Search for the cell housing the specified text and yield its (x, y) center coordinate. 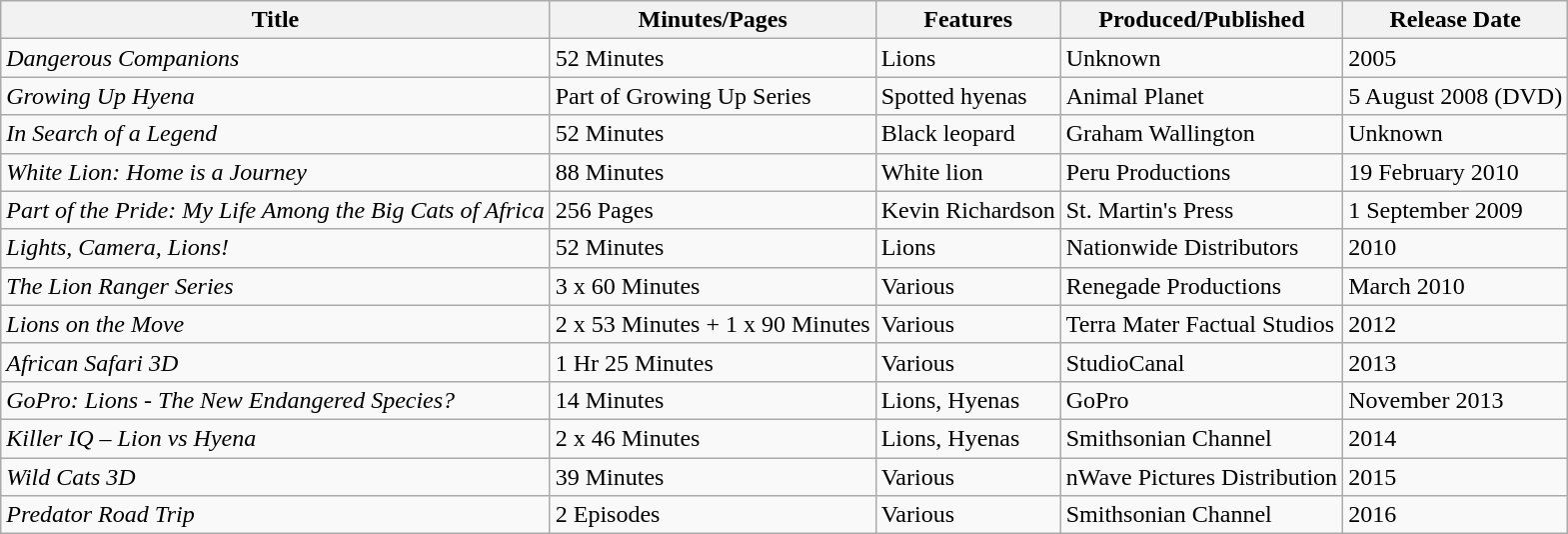
Produced/Published (1201, 20)
14 Minutes (713, 400)
Lights, Camera, Lions! (276, 248)
In Search of a Legend (276, 134)
1 September 2009 (1455, 210)
November 2013 (1455, 400)
Killer IQ – Lion vs Hyena (276, 438)
2010 (1455, 248)
5 August 2008 (DVD) (1455, 96)
St. Martin's Press (1201, 210)
Title (276, 20)
The Lion Ranger Series (276, 286)
Part of the Pride: My Life Among the Big Cats of Africa (276, 210)
19 February 2010 (1455, 172)
Release Date (1455, 20)
Black leopard (967, 134)
Terra Mater Factual Studios (1201, 324)
2 x 46 Minutes (713, 438)
2 Episodes (713, 515)
White Lion: Home is a Journey (276, 172)
Wild Cats 3D (276, 477)
Nationwide Distributors (1201, 248)
2014 (1455, 438)
2 x 53 Minutes + 1 x 90 Minutes (713, 324)
2012 (1455, 324)
88 Minutes (713, 172)
Peru Productions (1201, 172)
GoPro: Lions - The New Endangered Species? (276, 400)
Part of Growing Up Series (713, 96)
nWave Pictures Distribution (1201, 477)
African Safari 3D (276, 362)
Dangerous Companions (276, 58)
39 Minutes (713, 477)
3 x 60 Minutes (713, 286)
2015 (1455, 477)
Lions on the Move (276, 324)
1 Hr 25 Minutes (713, 362)
Spotted hyenas (967, 96)
Animal Planet (1201, 96)
2013 (1455, 362)
Minutes/Pages (713, 20)
GoPro (1201, 400)
256 Pages (713, 210)
Growing Up Hyena (276, 96)
Kevin Richardson (967, 210)
Renegade Productions (1201, 286)
March 2010 (1455, 286)
Graham Wallington (1201, 134)
2005 (1455, 58)
2016 (1455, 515)
White lion (967, 172)
Predator Road Trip (276, 515)
StudioCanal (1201, 362)
Features (967, 20)
